Return the (X, Y) coordinate for the center point of the cell that contains the specified text.  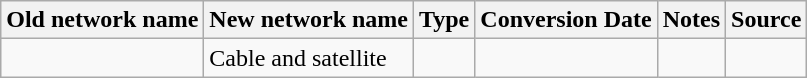
Source (766, 20)
New network name (309, 20)
Type (444, 20)
Conversion Date (566, 20)
Cable and satellite (309, 58)
Notes (691, 20)
Old network name (102, 20)
